For the text-containing cell, return its midpoint in (X, Y) coordinate format. 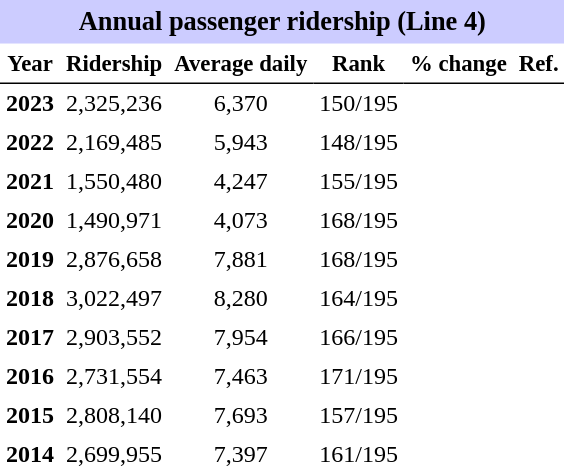
3,022,497 (114, 298)
Ridership (114, 64)
2016 (30, 376)
2015 (30, 416)
2019 (30, 260)
155/195 (358, 182)
2,169,485 (114, 142)
157/195 (358, 416)
Year (30, 64)
166/195 (358, 338)
2022 (30, 142)
2,876,658 (114, 260)
% change (458, 64)
4,073 (240, 220)
2,903,552 (114, 338)
150/195 (358, 104)
5,943 (240, 142)
2,808,140 (114, 416)
148/195 (358, 142)
2018 (30, 298)
Average daily (240, 64)
2,325,236 (114, 104)
Rank (358, 64)
1,490,971 (114, 220)
2021 (30, 182)
7,954 (240, 338)
7,463 (240, 376)
2020 (30, 220)
171/195 (358, 376)
6,370 (240, 104)
164/195 (358, 298)
7,881 (240, 260)
8,280 (240, 298)
2,731,554 (114, 376)
4,247 (240, 182)
1,550,480 (114, 182)
7,693 (240, 416)
2017 (30, 338)
2023 (30, 104)
